Output the (X, Y) coordinate of the center of the cell containing the given text.  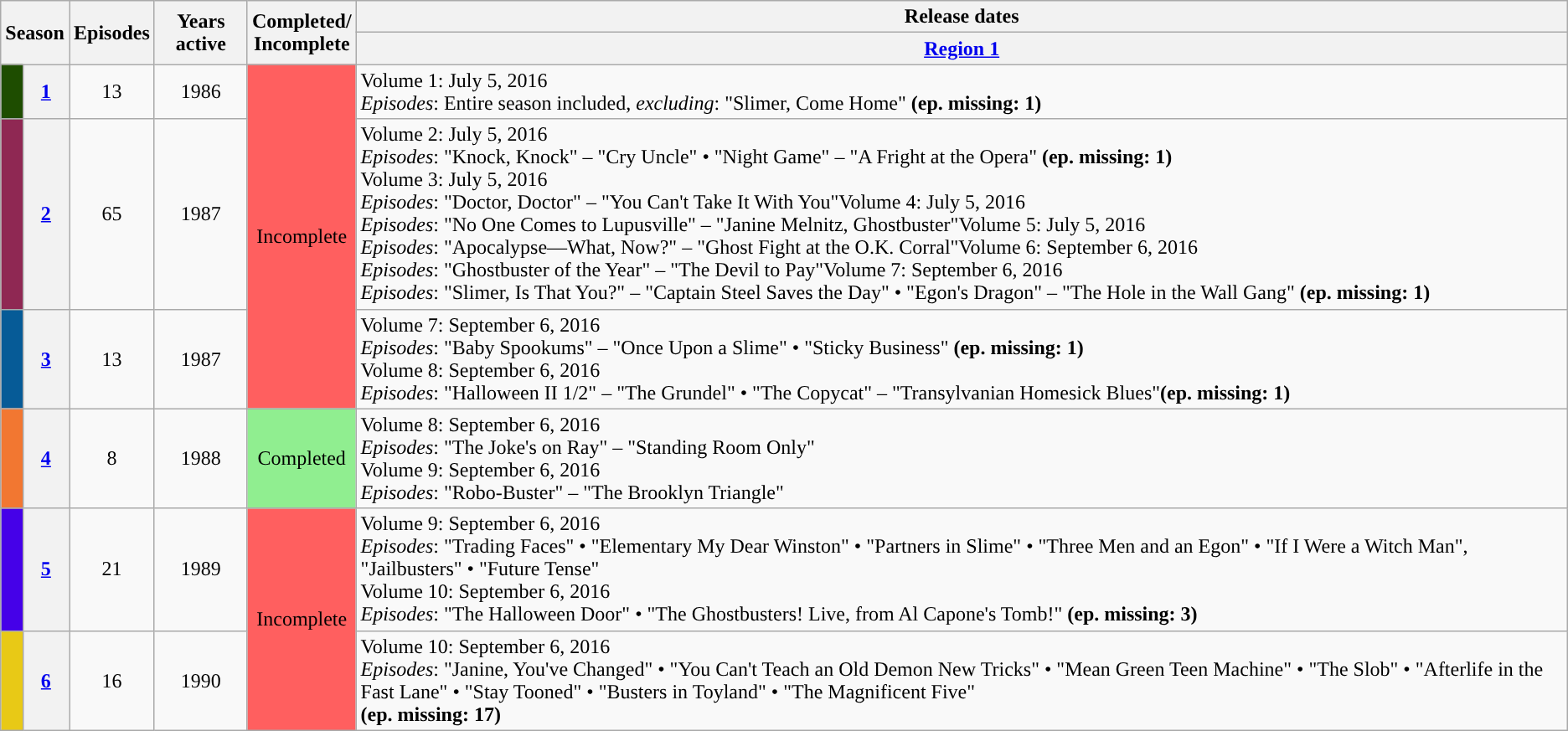
6 (45, 680)
8 (111, 459)
Completed/Incomplete (302, 33)
65 (111, 214)
Years active (201, 33)
Completed (302, 459)
Region 1 (962, 49)
Season (35, 33)
Release dates (962, 17)
1986 (201, 92)
5 (45, 569)
1988 (201, 459)
1990 (201, 680)
Volume 1: July 5, 2016Episodes: Entire season included, excluding: "Slimer, Come Home" (ep. missing: 1) (962, 92)
3 (45, 358)
1989 (201, 569)
Episodes (111, 33)
1 (45, 92)
4 (45, 459)
2 (45, 214)
16 (111, 680)
21 (111, 569)
